Scan for the cell matching the given text and deliver its (x, y) coordinate at center. 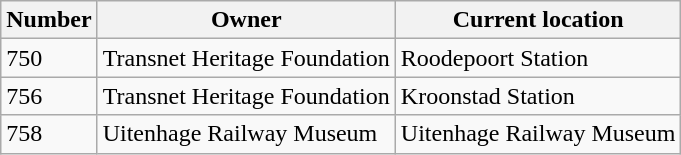
Kroonstad Station (538, 96)
756 (49, 96)
750 (49, 58)
Roodepoort Station (538, 58)
758 (49, 134)
Number (49, 20)
Current location (538, 20)
Owner (246, 20)
